Output the [X, Y] coordinate of the center of the cell containing the given text.  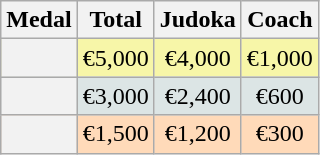
€4,000 [198, 58]
Coach [280, 20]
€1,000 [280, 58]
€1,500 [116, 134]
€300 [280, 134]
Medal [39, 20]
€600 [280, 96]
€3,000 [116, 96]
€2,400 [198, 96]
€5,000 [116, 58]
€1,200 [198, 134]
Judoka [198, 20]
Total [116, 20]
